Locate the cell with the specified text and output its [X, Y] center coordinate. 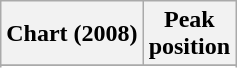
Chart (2008) [72, 34]
Peakposition [189, 34]
